For the text-containing cell, return its midpoint in (x, y) coordinate format. 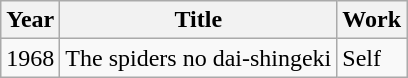
Work (372, 20)
The spiders no dai-shingeki (198, 58)
Self (372, 58)
Title (198, 20)
Year (30, 20)
1968 (30, 58)
